Determine the (X, Y) coordinate at the center of the cell enclosing the given text.  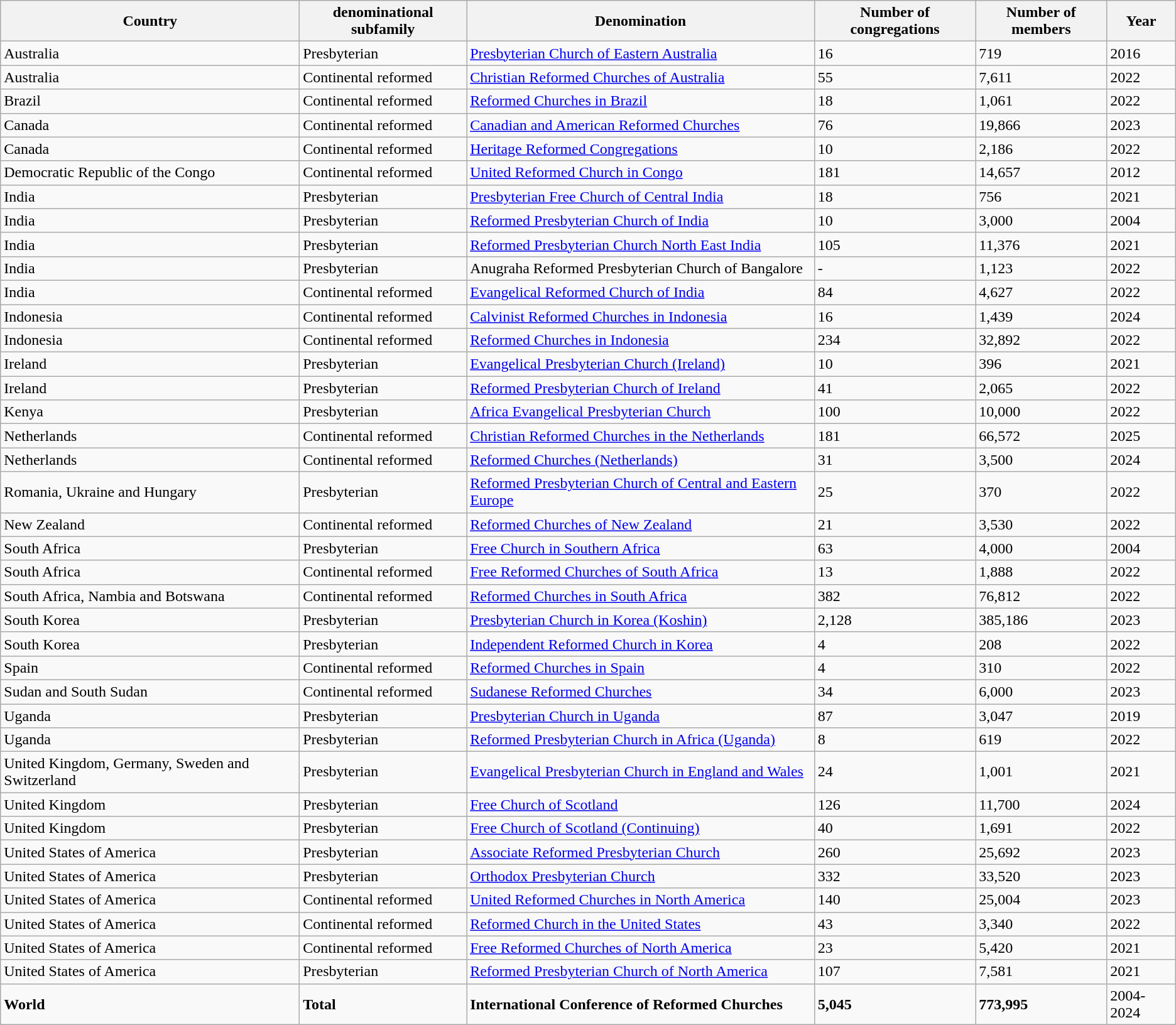
Reformed Churches in Brazil (641, 101)
234 (895, 340)
63 (895, 548)
Orthodox Presbyterian Church (641, 876)
41 (895, 388)
7,581 (1042, 972)
126 (895, 805)
1,691 (1042, 828)
14,657 (1042, 173)
2,065 (1042, 388)
Total (383, 1004)
World (150, 1004)
8 (895, 740)
South Africa, Nambia and Botswana (150, 596)
Presbyterian Free Church of Central India (641, 197)
55 (895, 77)
11,376 (1042, 244)
33,520 (1042, 876)
Free Reformed Churches of North America (641, 948)
2019 (1141, 715)
40 (895, 828)
Country (150, 21)
Evangelical Presbyterian Church (Ireland) (641, 364)
140 (895, 900)
Associate Reformed Presbyterian Church (641, 852)
7,611 (1042, 77)
Evangelical Reformed Church of India (641, 292)
Free Reformed Churches of South Africa (641, 572)
2016 (1141, 53)
76,812 (1042, 596)
Canadian and American Reformed Churches (641, 125)
United Kingdom, Germany, Sweden and Switzerland (150, 773)
260 (895, 852)
1,061 (1042, 101)
11,700 (1042, 805)
United Reformed Churches in North America (641, 900)
23 (895, 948)
Number of congregations (895, 21)
5,420 (1042, 948)
United Reformed Church in Congo (641, 173)
New Zealand (150, 524)
Reformed Presbyterian Church of Ireland (641, 388)
Denomination (641, 21)
4,000 (1042, 548)
Free Church in Southern Africa (641, 548)
Heritage Reformed Congregations (641, 149)
100 (895, 412)
2,128 (895, 620)
1,001 (1042, 773)
3,340 (1042, 924)
Presbyterian Church of Eastern Australia (641, 53)
Sudan and South Sudan (150, 691)
1,123 (1042, 268)
2012 (1141, 173)
Reformed Presbyterian Church of Central and Eastern Europe (641, 492)
25,004 (1042, 900)
Free Church of Scotland (Continuing) (641, 828)
25,692 (1042, 852)
619 (1042, 740)
3,530 (1042, 524)
24 (895, 773)
1,888 (1042, 572)
Reformed Presbyterian Church in Africa (Uganda) (641, 740)
208 (1042, 644)
5,045 (895, 1004)
Independent Reformed Church in Korea (641, 644)
3,047 (1042, 715)
Reformed Churches in Indonesia (641, 340)
756 (1042, 197)
773,995 (1042, 1004)
105 (895, 244)
Evangelical Presbyterian Church in England and Wales (641, 773)
Brazil (150, 101)
2025 (1141, 436)
76 (895, 125)
332 (895, 876)
Presbyterian Church in Korea (Koshin) (641, 620)
719 (1042, 53)
- (895, 268)
Kenya (150, 412)
25 (895, 492)
Democratic Republic of the Congo (150, 173)
Reformed Presbyterian Church of India (641, 220)
385,186 (1042, 620)
107 (895, 972)
396 (1042, 364)
Africa Evangelical Presbyterian Church (641, 412)
Presbyterian Church in Uganda (641, 715)
Romania, Ukraine and Hungary (150, 492)
Christian Reformed Churches in the Netherlands (641, 436)
Sudanese Reformed Churches (641, 691)
International Conference of Reformed Churches (641, 1004)
2,186 (1042, 149)
Anugraha Reformed Presbyterian Church of Bangalore (641, 268)
Free Church of Scotland (641, 805)
370 (1042, 492)
6,000 (1042, 691)
Christian Reformed Churches of Australia (641, 77)
382 (895, 596)
66,572 (1042, 436)
Spain (150, 668)
87 (895, 715)
denominational subfamily (383, 21)
13 (895, 572)
Reformed Church in the United States (641, 924)
310 (1042, 668)
84 (895, 292)
Year (1141, 21)
2004-2024 (1141, 1004)
1,439 (1042, 316)
Calvinist Reformed Churches in Indonesia (641, 316)
10,000 (1042, 412)
21 (895, 524)
19,866 (1042, 125)
4,627 (1042, 292)
34 (895, 691)
Reformed Churches of New Zealand (641, 524)
3,000 (1042, 220)
Reformed Churches in Spain (641, 668)
Reformed Churches (Netherlands) (641, 460)
Number of members (1042, 21)
3,500 (1042, 460)
Reformed Presbyterian Church North East India (641, 244)
31 (895, 460)
43 (895, 924)
Reformed Churches in South Africa (641, 596)
Reformed Presbyterian Church of North America (641, 972)
32,892 (1042, 340)
